Provide the (x, y) coordinate of the cell's center where the given text is located.  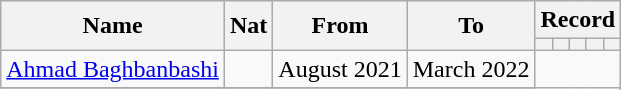
Nat (248, 26)
March 2022 (471, 69)
From (340, 26)
Record (578, 20)
Name (113, 26)
August 2021 (340, 69)
To (471, 26)
Ahmad Baghbanbashi (113, 69)
